Identify which cell holds the provided text, then report its (x, y) central coordinate. 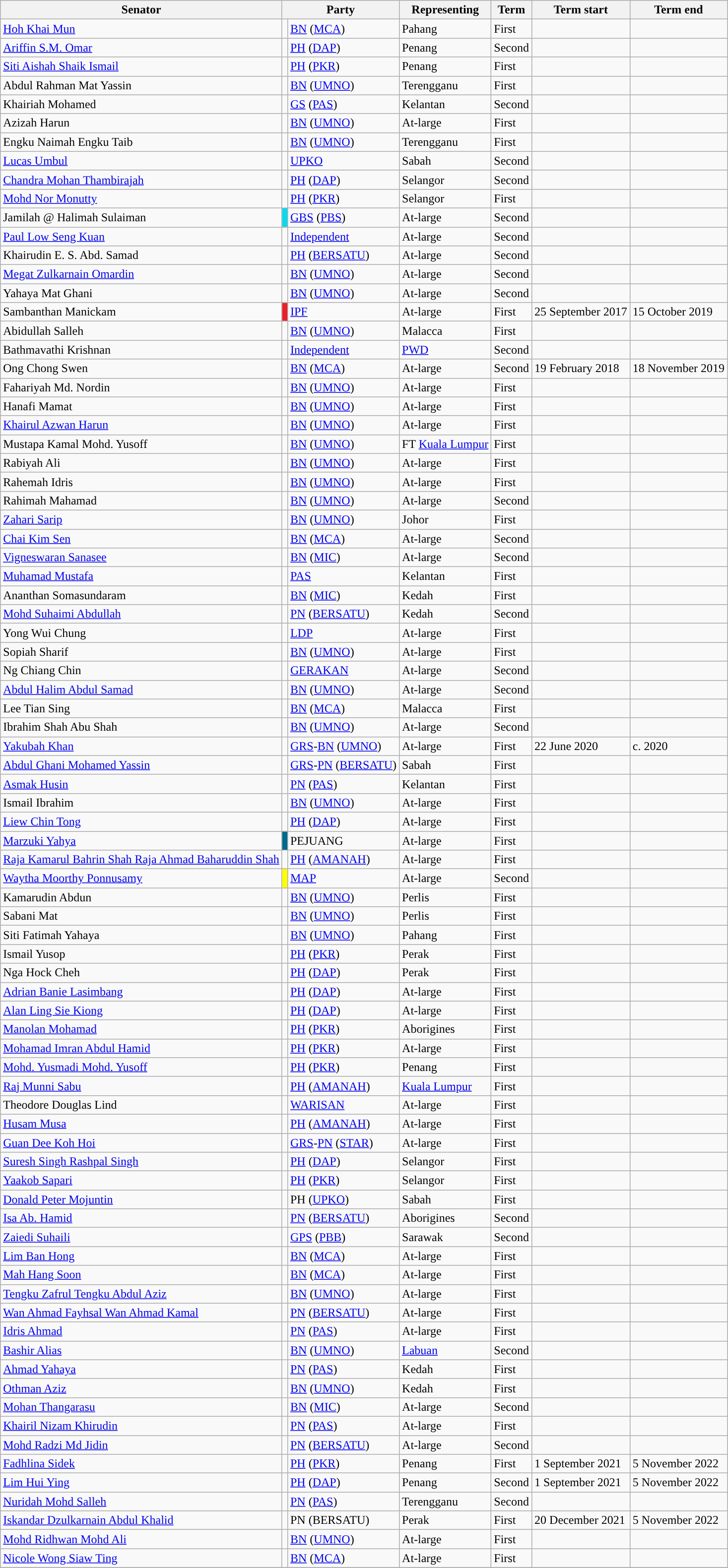
Chandra Mohan Thambirajah (141, 180)
Paul Low Seng Kuan (141, 237)
Mohd Radzi Md Jidin (141, 1445)
GPS (PBB) (343, 1237)
Liew Chin Tong (141, 821)
Raj Munni Sabu (141, 1086)
Hoh Khai Mun (141, 29)
Rabiyah Ali (141, 463)
Abidullah Salleh (141, 331)
Guan Dee Koh Hoi (141, 1142)
Ananthan Somasundaram (141, 595)
Abdul Ghani Mohamed Yassin (141, 765)
Zaiedi Suhaili (141, 1237)
Mohd Ridhwan Mohd Ali (141, 1539)
Lim Ban Hong (141, 1256)
Bathmavathi Krishnan (141, 350)
PAS (343, 576)
PEJUANG (343, 841)
Tengku Zafrul Tengku Abdul Aziz (141, 1294)
Ahmad Yahaya (141, 1369)
Party (340, 10)
Ismail Ibrahim (141, 803)
GRS-BN (UMNO) (343, 746)
Wan Ahmad Fayhsal Wan Ahmad Kamal (141, 1313)
Rahimah Mahamad (141, 501)
Isa Ab. Hamid (141, 1218)
GS (PAS) (343, 104)
18 November 2019 (678, 369)
GERAKAN (343, 671)
Chai Kim Sen (141, 538)
PH (BERSATU) (343, 255)
Suresh Singh Rashpal Singh (141, 1162)
Ng Chiang Chin (141, 671)
Abdul Halim Abdul Samad (141, 690)
Hanafi Mamat (141, 406)
Yong Wui Chung (141, 633)
Mohd. Yusmadi Mohd. Yusoff (141, 1067)
Sarawak (446, 1237)
Abdul Rahman Mat Yassin (141, 85)
Lim Hui Ying (141, 1483)
Labuan (446, 1350)
GRS-PN (STAR) (343, 1142)
UPKO (343, 161)
Adrian Banie Lasimbang (141, 992)
Representing (446, 10)
Ismail Yusop (141, 954)
Rahemah Idris (141, 482)
Khairil Nizam Khirudin (141, 1426)
Idris Ahmad (141, 1331)
Alan Ling Sie Kiong (141, 1010)
Yaakob Sapari (141, 1181)
Siti Fatimah Yahaya (141, 935)
PH (UPKO) (343, 1199)
Zahari Sarip (141, 519)
Mohamad Imran Abdul Hamid (141, 1048)
Ibrahim Shah Abu Shah (141, 727)
c. 2020 (678, 746)
Nga Hock Cheh (141, 973)
Azizah Harun (141, 123)
Jamilah @ Halimah Sulaiman (141, 217)
Sambanthan Manickam (141, 312)
Term (512, 10)
Mah Hang Soon (141, 1275)
Khairudin E. S. Abd. Samad (141, 255)
Ong Chong Swen (141, 369)
Senator (141, 10)
Lee Tian Sing (141, 708)
Muhamad Mustafa (141, 576)
Fadhlina Sidek (141, 1464)
Kamarudin Abdun (141, 897)
Asmak Husin (141, 784)
LDP (343, 633)
22 June 2020 (581, 746)
Kuala Lumpur (446, 1086)
19 February 2018 (581, 369)
Sabani Mat (141, 916)
Mustapa Kamal Mohd. Yusoff (141, 444)
Waytha Moorthy Ponnusamy (141, 878)
15 October 2019 (678, 312)
Raja Kamarul Bahrin Shah Raja Ahmad Baharuddin Shah (141, 860)
Mohd Nor Monutty (141, 198)
Manolan Mohamad (141, 1029)
Lucas Umbul (141, 161)
25 September 2017 (581, 312)
Engku Naimah Engku Taib (141, 142)
Yahaya Mat Ghani (141, 293)
FT Kuala Lumpur (446, 444)
Khairiah Mohamed (141, 104)
Iskandar Dzulkarnain Abdul Khalid (141, 1520)
Marzuki Yahya (141, 841)
Othman Aziz (141, 1388)
Yakubah Khan (141, 746)
Theodore Douglas Lind (141, 1105)
Mohan Thangarasu (141, 1407)
PWD (446, 350)
Fahariyah Md. Nordin (141, 387)
GBS (PBS) (343, 217)
Siti Aishah Shaik Ismail (141, 66)
Donald Peter Mojuntin (141, 1199)
Bashir Alias (141, 1350)
WARISAN (343, 1105)
Vigneswaran Sanasee (141, 558)
Term end (678, 10)
20 December 2021 (581, 1520)
Megat Zulkarnain Omardin (141, 274)
Mohd Suhaimi Abdullah (141, 614)
Nicole Wong Siaw Ting (141, 1558)
Husam Musa (141, 1124)
Ariffin S.M. Omar (141, 48)
Sopiah Sharif (141, 652)
Term start (581, 10)
Johor (446, 519)
IPF (343, 312)
Nuridah Mohd Salleh (141, 1502)
MAP (343, 878)
GRS-PN (BERSATU) (343, 765)
Khairul Azwan Harun (141, 425)
